Locate the cell with the specified text and output its (X, Y) center coordinate. 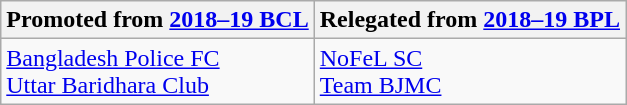
Relegated from 2018–19 BPL (470, 20)
NoFeL SCTeam BJMC (470, 72)
Promoted from 2018–19 BCL (158, 20)
Bangladesh Police FCUttar Baridhara Club (158, 72)
